Scan for the cell matching the given text and deliver its [X, Y] coordinate at center. 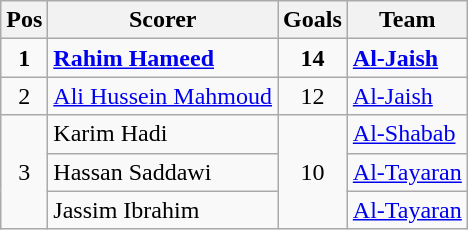
Jassim Ibrahim [163, 210]
2 [24, 96]
Team [407, 20]
Goals [313, 20]
12 [313, 96]
Karim Hadi [163, 134]
Al-Shabab [407, 134]
14 [313, 58]
Rahim Hameed [163, 58]
Hassan Saddawi [163, 172]
Pos [24, 20]
10 [313, 172]
Scorer [163, 20]
3 [24, 172]
Ali Hussein Mahmoud [163, 96]
1 [24, 58]
